Find where the given text appears and provide that cell's center as [X, Y] coordinate. 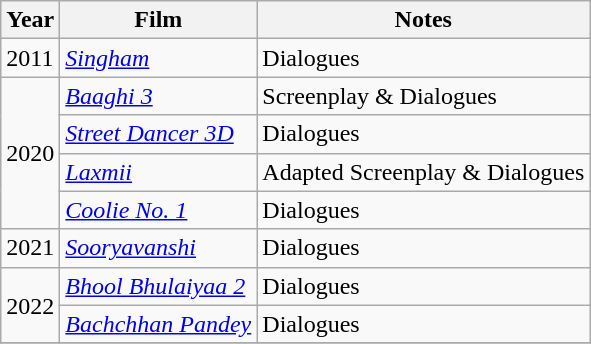
Singham [158, 58]
Coolie No. 1 [158, 210]
2011 [30, 58]
2022 [30, 305]
Adapted Screenplay & Dialogues [424, 172]
Film [158, 20]
Laxmii [158, 172]
Notes [424, 20]
Bhool Bhulaiyaa 2 [158, 286]
2020 [30, 153]
2021 [30, 248]
Sooryavanshi [158, 248]
Street Dancer 3D [158, 134]
Screenplay & Dialogues [424, 96]
Baaghi 3 [158, 96]
Bachchhan Pandey [158, 324]
Year [30, 20]
